Find where the given text appears and provide that cell's center as (x, y) coordinate. 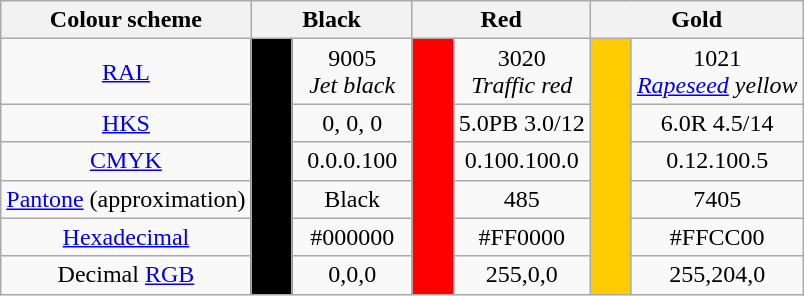
255,0,0 (522, 275)
1021Rapeseed yellow (717, 72)
255,204,0 (717, 275)
#000000 (352, 237)
7405 (717, 199)
0.12.100.5 (717, 161)
#FF0000 (522, 237)
#FFCC00 (717, 237)
Gold (696, 20)
9005Jet black (352, 72)
6.0R 4.5/14 (717, 123)
HKS (126, 123)
0, 0, 0 (352, 123)
3020Traffic red (522, 72)
0.0.0.100 (352, 161)
Hexadecimal (126, 237)
5.0PB 3.0/12 (522, 123)
Decimal RGB (126, 275)
CMYK (126, 161)
Colour scheme (126, 20)
485 (522, 199)
0,0,0 (352, 275)
RAL (126, 72)
Pantone (approximation) (126, 199)
0.100.100.0 (522, 161)
Red (501, 20)
